Extract the [X, Y] coordinate from the center of the cell holding the provided text.  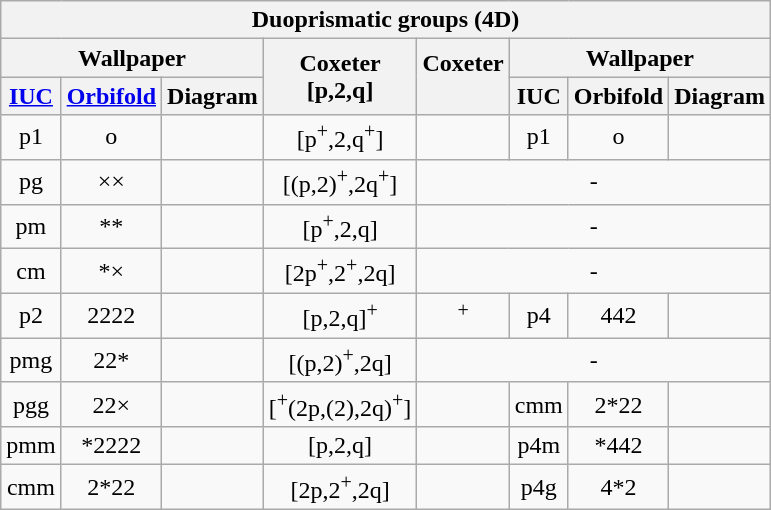
*2222 [111, 446]
cm [31, 272]
+ [463, 316]
[+(2p,(2),2q)+] [340, 404]
442 [618, 316]
[2p+,2+,2q] [340, 272]
Coxeter [463, 77]
[(p,2)+,2q] [340, 360]
[(p,2)+,2q+] [340, 182]
[2p,2+,2q] [340, 488]
pm [31, 226]
Duoprismatic groups (4D) [386, 20]
[p+,2,q] [340, 226]
*442 [618, 446]
p4g [538, 488]
22× [111, 404]
[p,2,q]+ [340, 316]
p4 [538, 316]
*× [111, 272]
Coxeter[p,2,q] [340, 77]
pmg [31, 360]
×× [111, 182]
[p+,2,q+] [340, 138]
pmm [31, 446]
2222 [111, 316]
p4m [538, 446]
22* [111, 360]
4*2 [618, 488]
p2 [31, 316]
pgg [31, 404]
pg [31, 182]
[p,2,q] [340, 446]
** [111, 226]
